From the cell containing the given text, extract its center point as [X, Y] coordinate. 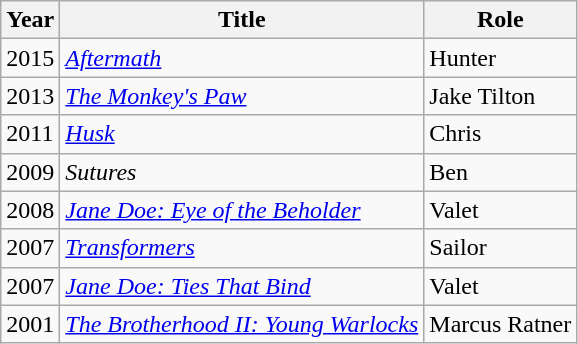
Year [30, 20]
Sutures [242, 172]
Role [500, 20]
2013 [30, 96]
Jake Tilton [500, 96]
Transformers [242, 248]
2011 [30, 134]
Aftermath [242, 58]
Sailor [500, 248]
The Brotherhood II: Young Warlocks [242, 324]
Jane Doe: Eye of the Beholder [242, 210]
Title [242, 20]
2015 [30, 58]
Chris [500, 134]
Jane Doe: Ties That Bind [242, 286]
Marcus Ratner [500, 324]
Husk [242, 134]
2001 [30, 324]
Ben [500, 172]
2009 [30, 172]
Hunter [500, 58]
2008 [30, 210]
The Monkey's Paw [242, 96]
